Return [x, y] of the center of cell containing provided text 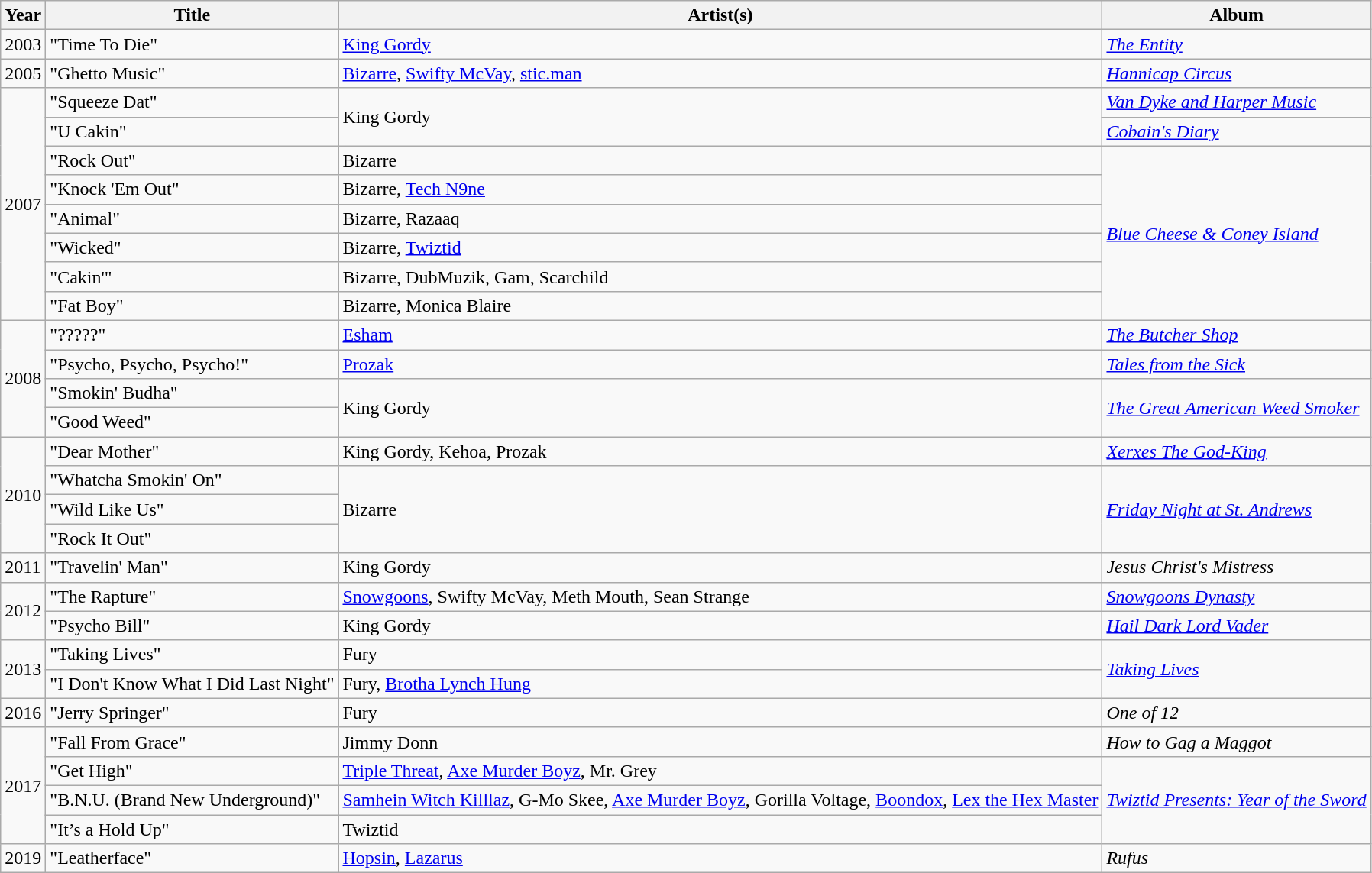
Title [193, 15]
"Psycho, Psycho, Psycho!" [193, 364]
"?????" [193, 335]
"Knock 'Em Out" [193, 189]
Bizarre, Tech N9ne [720, 189]
"Good Weed" [193, 422]
Jimmy Donn [720, 742]
"Time To Die" [193, 44]
"Leatherface" [193, 858]
Xerxes The God-King [1236, 451]
Year [23, 15]
Snowgoons Dynasty [1236, 597]
Bizarre, Razaaq [720, 218]
Jesus Christ's Mistress [1236, 567]
The Great American Weed Smoker [1236, 408]
"It’s a Hold Up" [193, 829]
How to Gag a Maggot [1236, 742]
2016 [23, 713]
Snowgoons, Swifty McVay, Meth Mouth, Sean Strange [720, 597]
Hail Dark Lord Vader [1236, 626]
2010 [23, 495]
Samhein Witch Killlaz, G-Mo Skee, Axe Murder Boyz, Gorilla Voltage, Boondox, Lex the Hex Master [720, 800]
Prozak [720, 364]
"Fat Boy" [193, 306]
Twiztid Presents: Year of the Sword [1236, 800]
"Whatcha Smokin' On" [193, 480]
Rufus [1236, 858]
2011 [23, 567]
Esham [720, 335]
Cobain's Diary [1236, 131]
Triple Threat, Axe Murder Boyz, Mr. Grey [720, 771]
Friday Night at St. Andrews [1236, 509]
"Travelin' Man" [193, 567]
2013 [23, 669]
"U Cakin" [193, 131]
Twiztid [720, 829]
"Fall From Grace" [193, 742]
"Psycho Bill" [193, 626]
"B.N.U. (Brand New Underground)" [193, 800]
Tales from the Sick [1236, 364]
"I Don't Know What I Did Last Night" [193, 684]
"Jerry Springer" [193, 713]
Blue Cheese & Coney Island [1236, 233]
"The Rapture" [193, 597]
2019 [23, 858]
Hannicap Circus [1236, 73]
The Butcher Shop [1236, 335]
2005 [23, 73]
"Cakin'" [193, 276]
Bizarre, DubMuzik, Gam, Scarchild [720, 276]
Taking Lives [1236, 669]
King Gordy, Kehoa, Prozak [720, 451]
"Smokin' Budha" [193, 393]
Bizarre, Swifty McVay, stic.man [720, 73]
Hopsin, Lazarus [720, 858]
"Get High" [193, 771]
One of 12 [1236, 713]
2008 [23, 378]
"Wicked" [193, 247]
2007 [23, 204]
2017 [23, 785]
"Ghetto Music" [193, 73]
"Rock Out" [193, 160]
"Squeeze Dat" [193, 102]
Album [1236, 15]
The Entity [1236, 44]
2012 [23, 611]
"Animal" [193, 218]
2003 [23, 44]
Artist(s) [720, 15]
"Dear Mother" [193, 451]
"Taking Lives" [193, 655]
"Wild Like Us" [193, 509]
Van Dyke and Harper Music [1236, 102]
"Rock It Out" [193, 538]
Fury, Brotha Lynch Hung [720, 684]
Bizarre, Twiztid [720, 247]
Bizarre, Monica Blaire [720, 306]
